Pinpoint the cell where the given text exists, returning its [X, Y] midpoint coordinate. 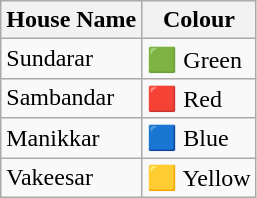
Sambandar [72, 98]
🟦 Blue [199, 138]
Vakeesar [72, 178]
🟨 Yellow [199, 178]
Sundarar [72, 59]
House Name [72, 20]
Colour [199, 20]
🟥 Red [199, 98]
Manikkar [72, 138]
🟩 Green [199, 59]
